Search for the cell housing the specified text and yield its (X, Y) center coordinate. 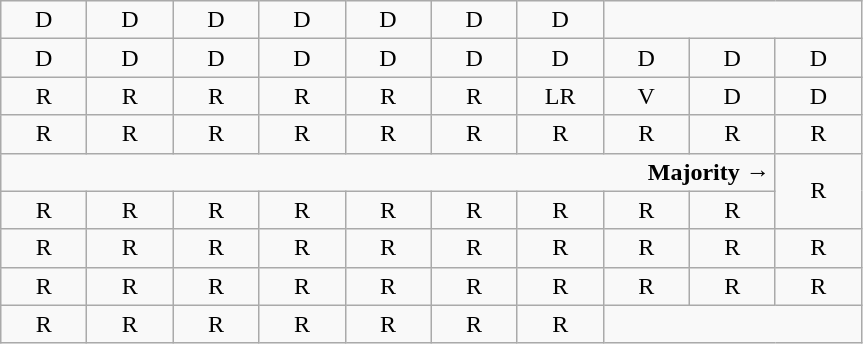
Majority → (388, 172)
V (646, 96)
LR (560, 96)
